Pinpoint the cell where the given text exists, returning its [x, y] midpoint coordinate. 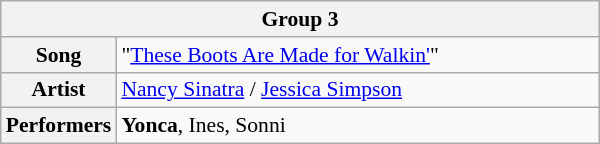
Nancy Sinatra / Jessica Simpson [358, 90]
Yonca, Ines, Sonni [358, 126]
Song [59, 55]
"These Boots Are Made for Walkin'" [358, 55]
Performers [59, 126]
Artist [59, 90]
Group 3 [300, 19]
